Identify which cell holds the provided text, then report its [X, Y] central coordinate. 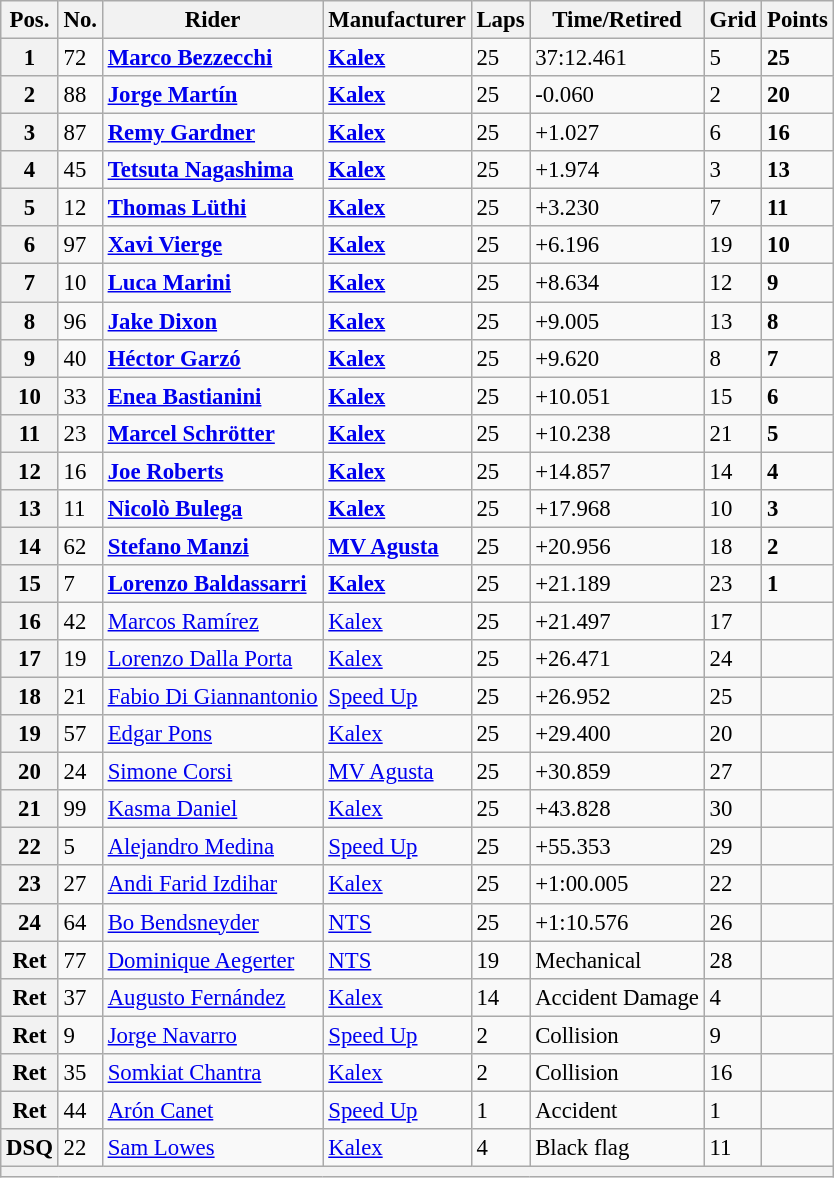
Pos. [30, 20]
97 [80, 245]
Grid [732, 20]
+30.859 [617, 772]
Black flag [617, 1148]
37:12.461 [617, 58]
35 [80, 1073]
Arón Canet [212, 1110]
64 [80, 922]
Manufacturer [397, 20]
Points [798, 20]
Andi Farid Izdihar [212, 885]
+6.196 [617, 245]
+55.353 [617, 847]
Somkiat Chantra [212, 1073]
Nicolò Bulega [212, 509]
40 [80, 358]
+26.471 [617, 659]
Héctor Garzó [212, 358]
88 [80, 95]
Alejandro Medina [212, 847]
Stefano Manzi [212, 546]
-0.060 [617, 95]
+1.027 [617, 133]
+3.230 [617, 208]
57 [80, 734]
Laps [500, 20]
Lorenzo Baldassarri [212, 584]
44 [80, 1110]
+1:10.576 [617, 922]
+1.974 [617, 170]
Edgar Pons [212, 734]
+21.189 [617, 584]
+9.620 [617, 358]
Kasma Daniel [212, 809]
Mechanical [617, 960]
Thomas Lüthi [212, 208]
+1:00.005 [617, 885]
Augusto Fernández [212, 997]
Marcel Schrötter [212, 433]
72 [80, 58]
Sam Lowes [212, 1148]
No. [80, 20]
99 [80, 809]
DSQ [30, 1148]
Time/Retired [617, 20]
+29.400 [617, 734]
96 [80, 321]
+21.497 [617, 621]
77 [80, 960]
+10.051 [617, 396]
Bo Bendsneyder [212, 922]
Marco Bezzecchi [212, 58]
Remy Gardner [212, 133]
+17.968 [617, 509]
26 [732, 922]
28 [732, 960]
Tetsuta Nagashima [212, 170]
+43.828 [617, 809]
Lorenzo Dalla Porta [212, 659]
37 [80, 997]
Marcos Ramírez [212, 621]
Accident Damage [617, 997]
Jorge Martín [212, 95]
+26.952 [617, 697]
+8.634 [617, 283]
Fabio Di Giannantonio [212, 697]
45 [80, 170]
Joe Roberts [212, 471]
Rider [212, 20]
Jorge Navarro [212, 1035]
87 [80, 133]
+9.005 [617, 321]
42 [80, 621]
Enea Bastianini [212, 396]
29 [732, 847]
Dominique Aegerter [212, 960]
30 [732, 809]
62 [80, 546]
Accident [617, 1110]
Simone Corsi [212, 772]
+10.238 [617, 433]
+20.956 [617, 546]
Luca Marini [212, 283]
33 [80, 396]
Jake Dixon [212, 321]
Xavi Vierge [212, 245]
+14.857 [617, 471]
